Detect which cell encompasses the target text, then output its [X, Y] center coordinate. 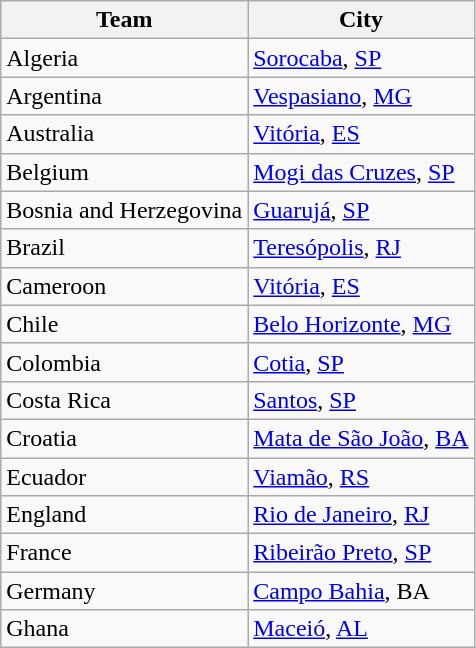
Chile [124, 324]
Australia [124, 134]
Ecuador [124, 477]
Teresópolis, RJ [361, 248]
Algeria [124, 58]
Costa Rica [124, 400]
Belo Horizonte, MG [361, 324]
Cameroon [124, 286]
Germany [124, 591]
Bosnia and Herzegovina [124, 210]
Santos, SP [361, 400]
Croatia [124, 438]
Guarujá, SP [361, 210]
Cotia, SP [361, 362]
Ghana [124, 629]
Colombia [124, 362]
Belgium [124, 172]
Argentina [124, 96]
Vespasiano, MG [361, 96]
Mata de São João, BA [361, 438]
France [124, 553]
Campo Bahia, BA [361, 591]
Team [124, 20]
Sorocaba, SP [361, 58]
Ribeirão Preto, SP [361, 553]
Rio de Janeiro, RJ [361, 515]
Maceió, AL [361, 629]
Viamão, RS [361, 477]
City [361, 20]
Mogi das Cruzes, SP [361, 172]
England [124, 515]
Brazil [124, 248]
